For the text-containing cell, return its midpoint in [X, Y] coordinate format. 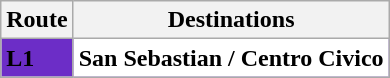
L1 [37, 58]
Route [37, 20]
Destinations [231, 20]
San Sebastian / Centro Civico [231, 58]
